Find where the given text appears and provide that cell's center as (X, Y) coordinate. 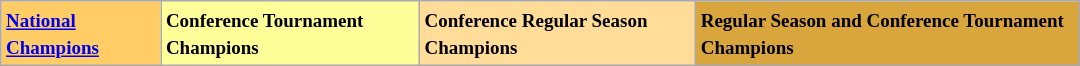
Regular Season and Conference Tournament Champions (888, 34)
National Champions (81, 34)
Conference Regular Season Champions (557, 34)
Conference Tournament Champions (290, 34)
